Provide the (x, y) coordinate of the cell's center where the given text is located.  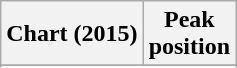
Chart (2015) (72, 34)
Peakposition (189, 34)
